Determine the (x, y) coordinate at the center of the cell enclosing the given text.  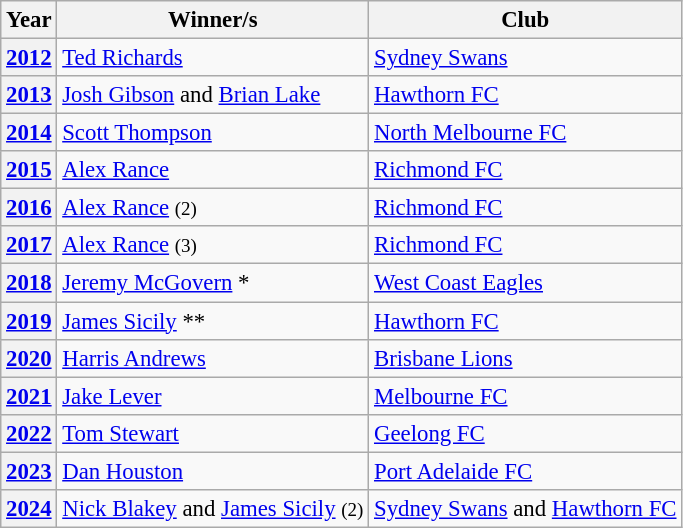
Sydney Swans and Hawthorn FC (526, 509)
2022 (29, 433)
Alex Rance (2) (213, 208)
2012 (29, 58)
Brisbane Lions (526, 358)
Melbourne FC (526, 396)
Tom Stewart (213, 433)
Port Adelaide FC (526, 471)
Ted Richards (213, 58)
Dan Houston (213, 471)
2014 (29, 133)
West Coast Eagles (526, 283)
Jeremy McGovern * (213, 283)
Alex Rance (213, 170)
Jake Lever (213, 396)
2016 (29, 208)
Sydney Swans (526, 58)
Club (526, 20)
2020 (29, 358)
2013 (29, 95)
2023 (29, 471)
Nick Blakey and James Sicily (2) (213, 509)
Scott Thompson (213, 133)
2018 (29, 283)
Alex Rance (3) (213, 245)
Josh Gibson and Brian Lake (213, 95)
2017 (29, 245)
Winner/s (213, 20)
James Sicily ** (213, 321)
Harris Andrews (213, 358)
2019 (29, 321)
Year (29, 20)
2021 (29, 396)
Geelong FC (526, 433)
North Melbourne FC (526, 133)
2024 (29, 509)
2015 (29, 170)
